From the cell containing the given text, extract its center point as [X, Y] coordinate. 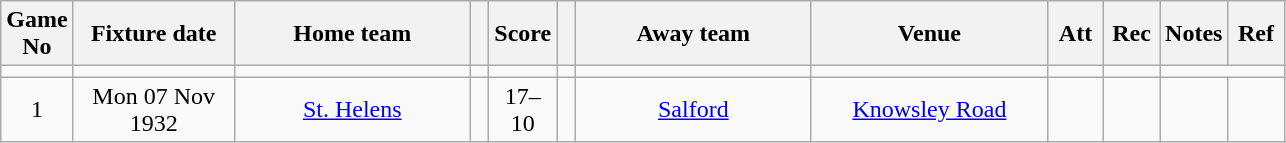
St. Helens [352, 110]
Att [1075, 34]
Knowsley Road [929, 110]
Mon 07 Nov 1932 [154, 110]
Salford [693, 110]
Notes [1194, 34]
Fixture date [154, 34]
Away team [693, 34]
1 [37, 110]
Home team [352, 34]
Rec [1132, 34]
Ref [1256, 34]
Venue [929, 34]
Score [523, 34]
Game No [37, 34]
17–10 [523, 110]
